Identify which cell holds the provided text, then report its [X, Y] central coordinate. 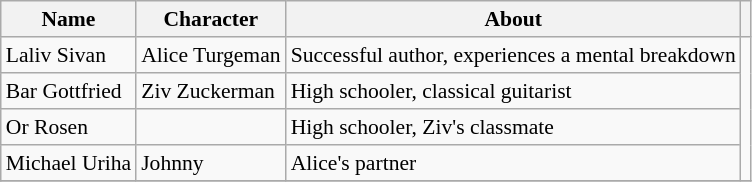
Alice's partner [514, 163]
Name [68, 19]
High schooler, classical guitarist [514, 91]
About [514, 19]
Character [210, 19]
Michael Uriha [68, 163]
Or Rosen [68, 127]
Successful author, experiences a mental breakdown [514, 55]
Ziv Zuckerman [210, 91]
Johnny [210, 163]
Laliv Sivan [68, 55]
Alice Turgeman [210, 55]
Bar Gottfried [68, 91]
High schooler, Ziv's classmate [514, 127]
